Scan for the cell matching the given text and deliver its (x, y) coordinate at center. 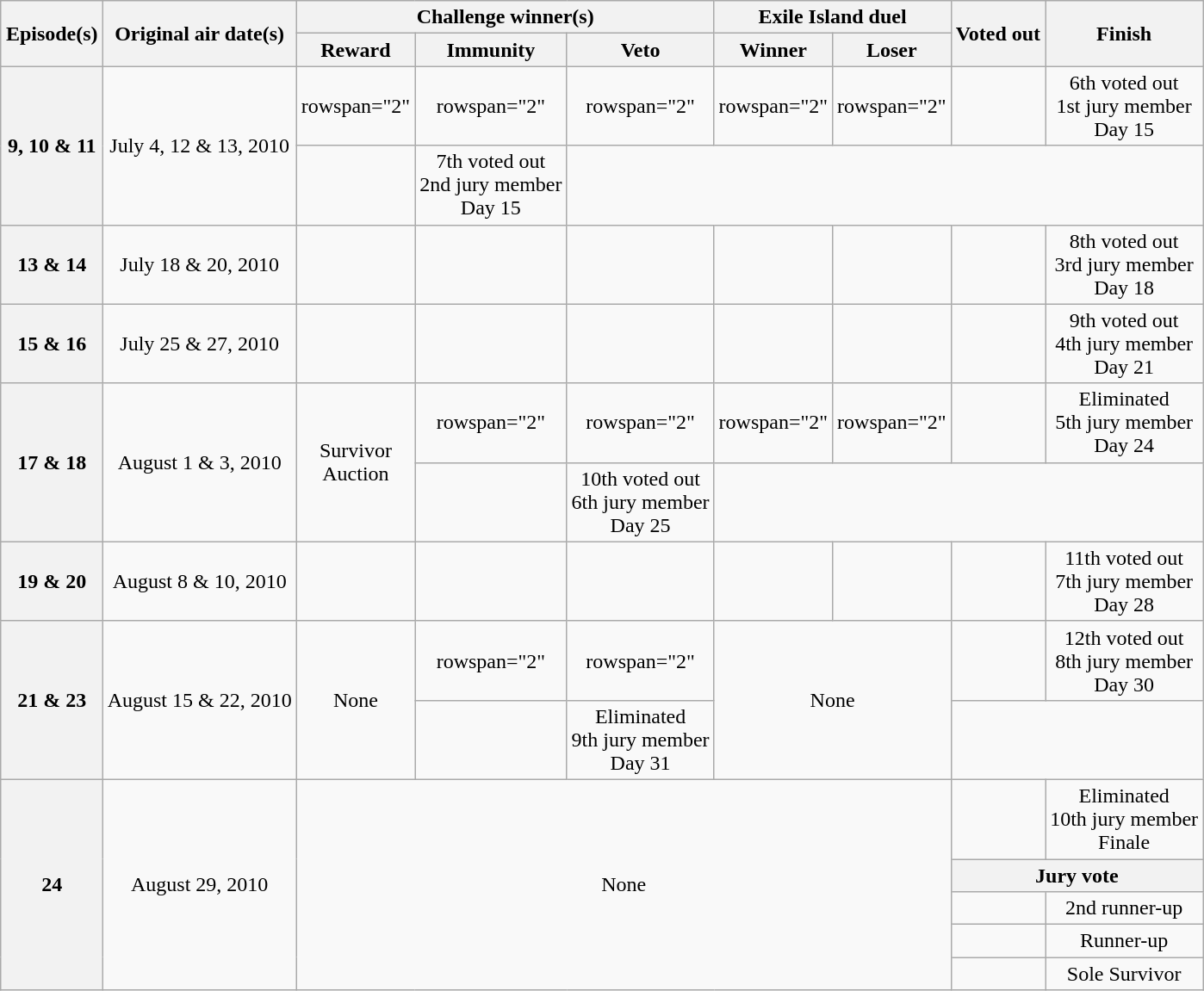
8th voted out3rd jury memberDay 18 (1125, 264)
13 & 14 (52, 264)
Eliminated10th jury memberFinale (1125, 819)
12th voted out 8th jury memberDay 30 (1125, 660)
August 8 & 10, 2010 (200, 581)
9, 10 & 11 (52, 146)
10th voted out6th jury memberDay 25 (641, 502)
Eliminated9th jury memberDay 31 (641, 740)
15 & 16 (52, 344)
July 18 & 20, 2010 (200, 264)
Runner-up (1125, 941)
2nd runner-up (1125, 908)
Eliminated5th jury memberDay 24 (1125, 423)
August 1 & 3, 2010 (200, 462)
Voted out (998, 34)
Loser (892, 50)
Winner (773, 50)
Jury vote (1077, 876)
August 15 & 22, 2010 (200, 700)
19 & 20 (52, 581)
Episode(s) (52, 34)
21 & 23 (52, 700)
17 & 18 (52, 462)
Exile Island duel (832, 17)
Veto (641, 50)
Finish (1125, 34)
6th voted out1st jury memberDay 15 (1125, 106)
July 4, 12 & 13, 2010 (200, 146)
August 29, 2010 (200, 884)
Sole Survivor (1125, 974)
Reward (356, 50)
Original air date(s) (200, 34)
Challenge winner(s) (505, 17)
SurvivorAuction (356, 462)
7th voted out2nd jury memberDay 15 (491, 185)
Immunity (491, 50)
24 (52, 884)
July 25 & 27, 2010 (200, 344)
9th voted out4th jury memberDay 21 (1125, 344)
11th voted out 7th jury memberDay 28 (1125, 581)
